Extract the [X, Y] coordinate from the center of the cell holding the provided text.  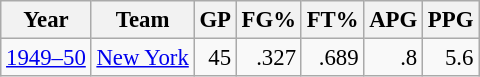
New York [142, 58]
FT% [332, 20]
5.6 [451, 58]
PPG [451, 20]
Year [46, 20]
APG [394, 20]
.689 [332, 58]
.8 [394, 58]
FG% [268, 20]
Team [142, 20]
GP [215, 20]
45 [215, 58]
1949–50 [46, 58]
.327 [268, 58]
